For the text-containing cell, return its midpoint in (x, y) coordinate format. 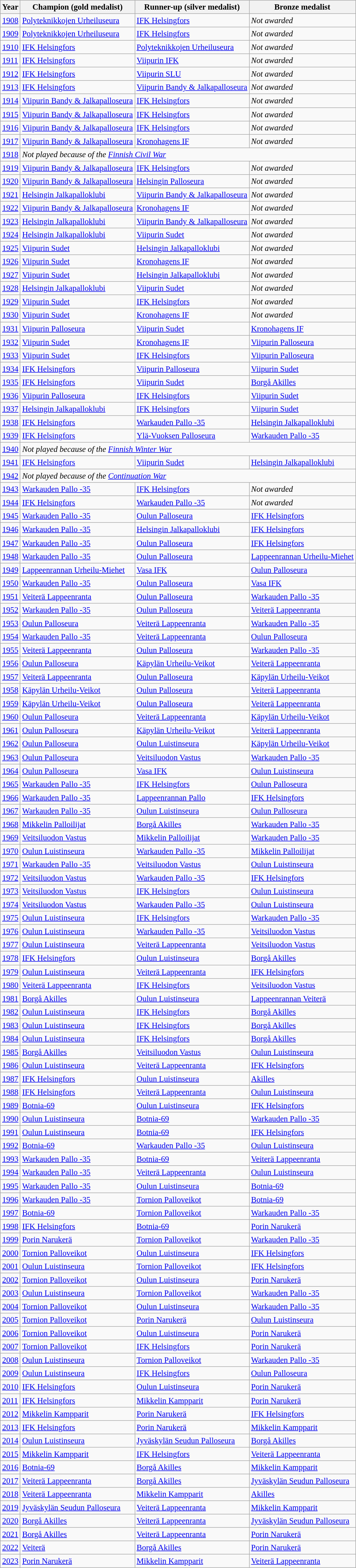
1957 (10, 677)
1919 (10, 168)
2008 (10, 1360)
1910 (10, 47)
1959 (10, 704)
2009 (10, 1374)
Runner-up (silver medalist) (192, 7)
2015 (10, 1454)
1936 (10, 396)
2023 (10, 1561)
1962 (10, 744)
Veiterä (78, 1548)
Lappeenrannan Veiterä (302, 999)
1935 (10, 382)
1948 (10, 556)
1930 (10, 315)
2001 (10, 1267)
1914 (10, 101)
1928 (10, 288)
2010 (10, 1387)
1937 (10, 409)
1954 (10, 637)
1968 (10, 824)
1988 (10, 1092)
1987 (10, 1079)
1915 (10, 114)
1967 (10, 811)
1971 (10, 865)
2006 (10, 1334)
2011 (10, 1401)
1999 (10, 1240)
1951 (10, 597)
1979 (10, 972)
1926 (10, 262)
2017 (10, 1481)
2019 (10, 1507)
1980 (10, 985)
1927 (10, 275)
1955 (10, 650)
1963 (10, 757)
1958 (10, 690)
2012 (10, 1414)
1924 (10, 235)
1953 (10, 623)
1989 (10, 1106)
Not played because of the Finnish Winter War (188, 449)
1920 (10, 181)
1934 (10, 369)
1913 (10, 87)
1908 (10, 21)
1941 (10, 463)
1931 (10, 329)
1918 (10, 154)
Year (10, 7)
1945 (10, 516)
1942 (10, 476)
1940 (10, 449)
Not played because of the Finnish Civil War (188, 154)
2018 (10, 1494)
Bronze medalist (302, 7)
1956 (10, 664)
2016 (10, 1468)
2020 (10, 1521)
1982 (10, 1012)
1985 (10, 1052)
Champion (gold medalist) (78, 7)
1978 (10, 958)
1981 (10, 999)
1932 (10, 342)
1984 (10, 1039)
1916 (10, 128)
1917 (10, 141)
1929 (10, 302)
1909 (10, 34)
1991 (10, 1133)
1965 (10, 784)
Viipurin SLU (192, 74)
1938 (10, 422)
2021 (10, 1535)
1983 (10, 1025)
1995 (10, 1186)
2004 (10, 1307)
1921 (10, 195)
1992 (10, 1146)
2002 (10, 1280)
1970 (10, 851)
1923 (10, 221)
1976 (10, 932)
Helsingin Palloseura (192, 181)
1912 (10, 74)
1964 (10, 771)
Viipurin IFK (192, 61)
2000 (10, 1253)
2014 (10, 1440)
1939 (10, 436)
1969 (10, 838)
1973 (10, 891)
1947 (10, 543)
1975 (10, 918)
1977 (10, 945)
1922 (10, 208)
1996 (10, 1200)
1960 (10, 717)
1997 (10, 1213)
1911 (10, 61)
1986 (10, 1066)
2003 (10, 1293)
1994 (10, 1173)
1950 (10, 583)
1961 (10, 731)
1949 (10, 570)
2013 (10, 1427)
Not played because of the Continuation War (188, 476)
1993 (10, 1159)
1974 (10, 905)
1990 (10, 1119)
1946 (10, 530)
1944 (10, 503)
1972 (10, 878)
1998 (10, 1226)
1966 (10, 798)
Lappeenrannan Pallo (192, 798)
1943 (10, 489)
2007 (10, 1347)
1925 (10, 248)
2022 (10, 1548)
1952 (10, 610)
1933 (10, 355)
Ylä-Vuoksen Palloseura (192, 436)
2005 (10, 1320)
